Return [X, Y] of the center of cell containing provided text 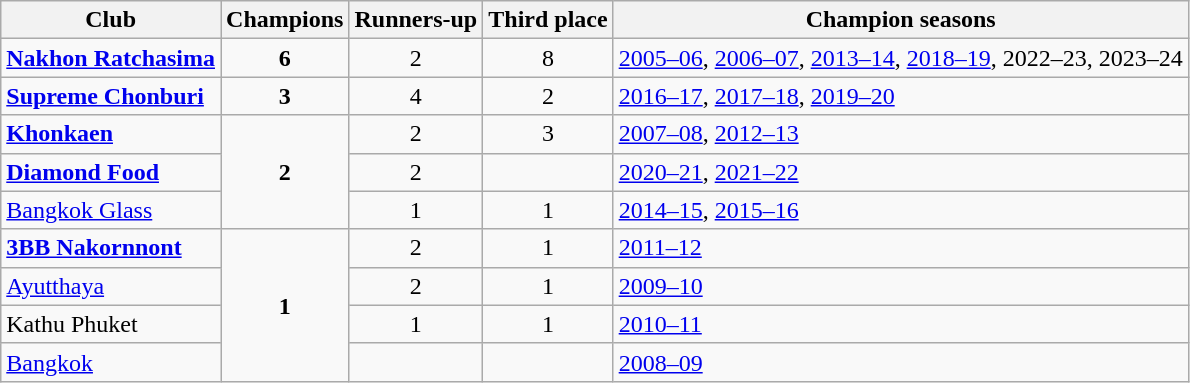
Diamond Food [111, 172]
2005–06, 2006–07, 2013–14, 2018–19, 2022–23, 2023–24 [900, 58]
8 [548, 58]
2007–08, 2012–13 [900, 134]
3BB Nakornnont [111, 248]
2016–17, 2017–18, 2019–20 [900, 96]
Club [111, 20]
Khonkaen [111, 134]
Bangkok [111, 362]
Ayutthaya [111, 286]
6 [285, 58]
Kathu Phuket [111, 324]
Bangkok Glass [111, 210]
Supreme Chonburi [111, 96]
2008–09 [900, 362]
Third place [548, 20]
Champions [285, 20]
Runners-up [416, 20]
2014–15, 2015–16 [900, 210]
4 [416, 96]
Nakhon Ratchasima [111, 58]
Champion seasons [900, 20]
2020–21, 2021–22 [900, 172]
2011–12 [900, 248]
2010–11 [900, 324]
2009–10 [900, 286]
